Find where the given text appears and provide that cell's center as [x, y] coordinate. 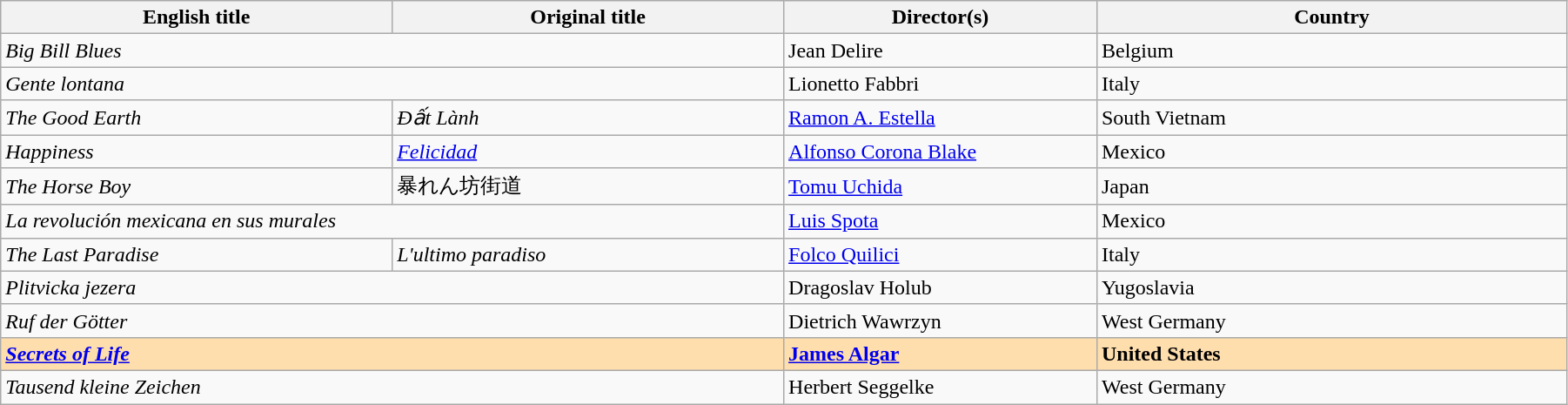
Japan [1331, 186]
Belgium [1331, 51]
Gente lontana [392, 84]
Country [1331, 17]
Tomu Uchida [941, 186]
Big Bill Blues [392, 51]
Đất Lành [588, 118]
Alfonso Corona Blake [941, 151]
Plitvicka jezera [392, 287]
Ramon A. Estella [941, 118]
Dragoslav Holub [941, 287]
The Horse Boy [197, 186]
Yugoslavia [1331, 287]
La revolución mexicana en sus murales [392, 221]
English title [197, 17]
Luis Spota [941, 221]
The Good Earth [197, 118]
L'ultimo paradiso [588, 254]
Director(s) [941, 17]
South Vietnam [1331, 118]
Dietrich Wawrzyn [941, 321]
United States [1331, 354]
Tausend kleine Zeichen [392, 387]
暴れん坊街道 [588, 186]
Secrets of Life [392, 354]
Folco Quilici [941, 254]
The Last Paradise [197, 254]
Herbert Seggelke [941, 387]
Lionetto Fabbri [941, 84]
Jean Delire [941, 51]
Felicidad [588, 151]
Ruf der Götter [392, 321]
Happiness [197, 151]
James Algar [941, 354]
Original title [588, 17]
